Return (x, y) of the center of cell containing provided text 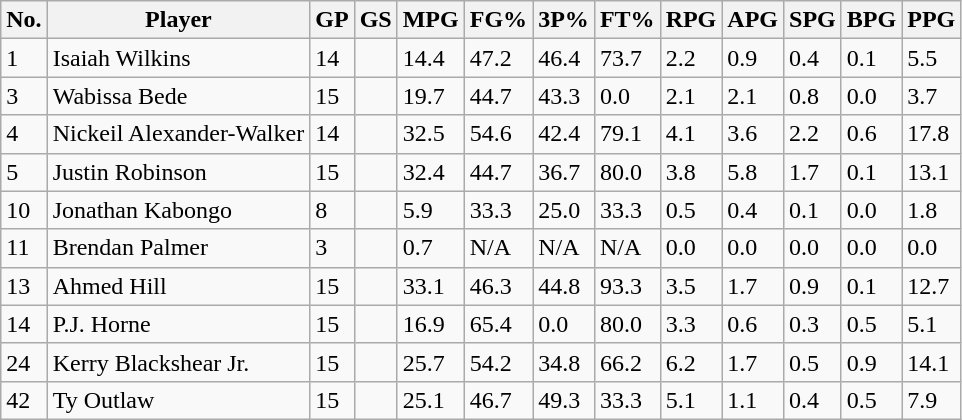
3.3 (691, 324)
4 (24, 134)
4.1 (691, 134)
FT% (627, 20)
BPG (871, 20)
49.3 (564, 400)
25.7 (430, 362)
19.7 (430, 96)
36.7 (564, 172)
93.3 (627, 286)
25.1 (430, 400)
Justin Robinson (178, 172)
3.8 (691, 172)
0.8 (813, 96)
1.1 (753, 400)
11 (24, 248)
10 (24, 210)
3.7 (932, 96)
42 (24, 400)
GP (332, 20)
32.5 (430, 134)
0.7 (430, 248)
66.2 (627, 362)
7.9 (932, 400)
42.4 (564, 134)
Isaiah Wilkins (178, 58)
Kerry Blackshear Jr. (178, 362)
Ty Outlaw (178, 400)
8 (332, 210)
SPG (813, 20)
FG% (498, 20)
MPG (430, 20)
APG (753, 20)
Brendan Palmer (178, 248)
GS (376, 20)
3.6 (753, 134)
13.1 (932, 172)
5.8 (753, 172)
24 (24, 362)
3.5 (691, 286)
No. (24, 20)
5.5 (932, 58)
PPG (932, 20)
33.1 (430, 286)
17.8 (932, 134)
65.4 (498, 324)
32.4 (430, 172)
13 (24, 286)
1 (24, 58)
34.8 (564, 362)
Nickeil Alexander-Walker (178, 134)
44.8 (564, 286)
47.2 (498, 58)
5.9 (430, 210)
46.3 (498, 286)
6.2 (691, 362)
P.J. Horne (178, 324)
16.9 (430, 324)
3P% (564, 20)
5 (24, 172)
Ahmed Hill (178, 286)
RPG (691, 20)
14.1 (932, 362)
Jonathan Kabongo (178, 210)
43.3 (564, 96)
Wabissa Bede (178, 96)
1.8 (932, 210)
46.4 (564, 58)
Player (178, 20)
54.2 (498, 362)
14.4 (430, 58)
79.1 (627, 134)
46.7 (498, 400)
0.3 (813, 324)
73.7 (627, 58)
25.0 (564, 210)
12.7 (932, 286)
54.6 (498, 134)
